Identify which cell holds the provided text, then report its [X, Y] central coordinate. 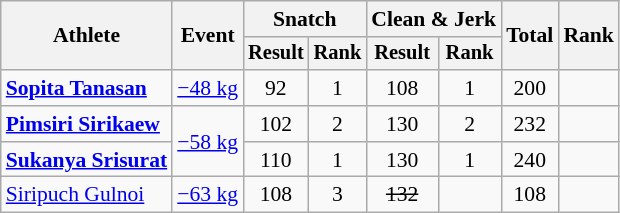
−48 kg [208, 88]
92 [276, 88]
240 [530, 160]
132 [402, 195]
Sukanya Srisurat [86, 160]
200 [530, 88]
−58 kg [208, 142]
Athlete [86, 36]
232 [530, 124]
Siripuch Gulnoi [86, 195]
−63 kg [208, 195]
Event [208, 36]
Total [530, 36]
Snatch [304, 19]
102 [276, 124]
Sopita Tanasan [86, 88]
110 [276, 160]
Clean & Jerk [434, 19]
Pimsiri Sirikaew [86, 124]
3 [338, 195]
